Scan for the cell matching the given text and deliver its (x, y) coordinate at center. 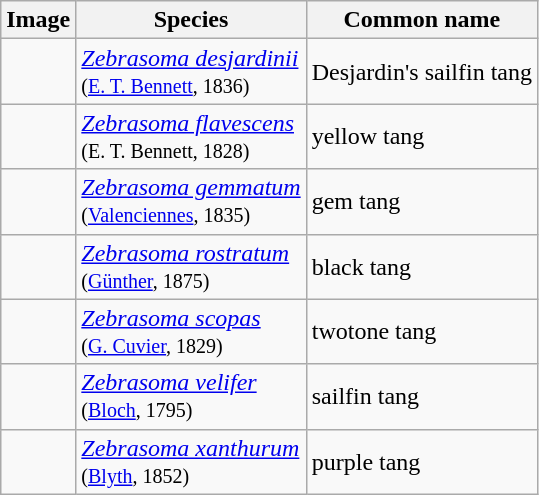
purple tang (422, 462)
Image (38, 20)
sailfin tang (422, 396)
Zebrasoma velifer(Bloch, 1795) (191, 396)
Zebrasoma flavescens(E. T. Bennett, 1828) (191, 136)
Zebrasoma desjardinii(E. T. Bennett, 1836) (191, 72)
Zebrasoma xanthurum(Blyth, 1852) (191, 462)
Zebrasoma rostratum(Günther, 1875) (191, 266)
Zebrasoma gemmatum(Valenciennes, 1835) (191, 202)
Species (191, 20)
Common name (422, 20)
Zebrasoma scopas(G. Cuvier, 1829) (191, 332)
black tang (422, 266)
Desjardin's sailfin tang (422, 72)
gem tang (422, 202)
twotone tang (422, 332)
yellow tang (422, 136)
